Scan for the cell matching the given text and deliver its [X, Y] coordinate at center. 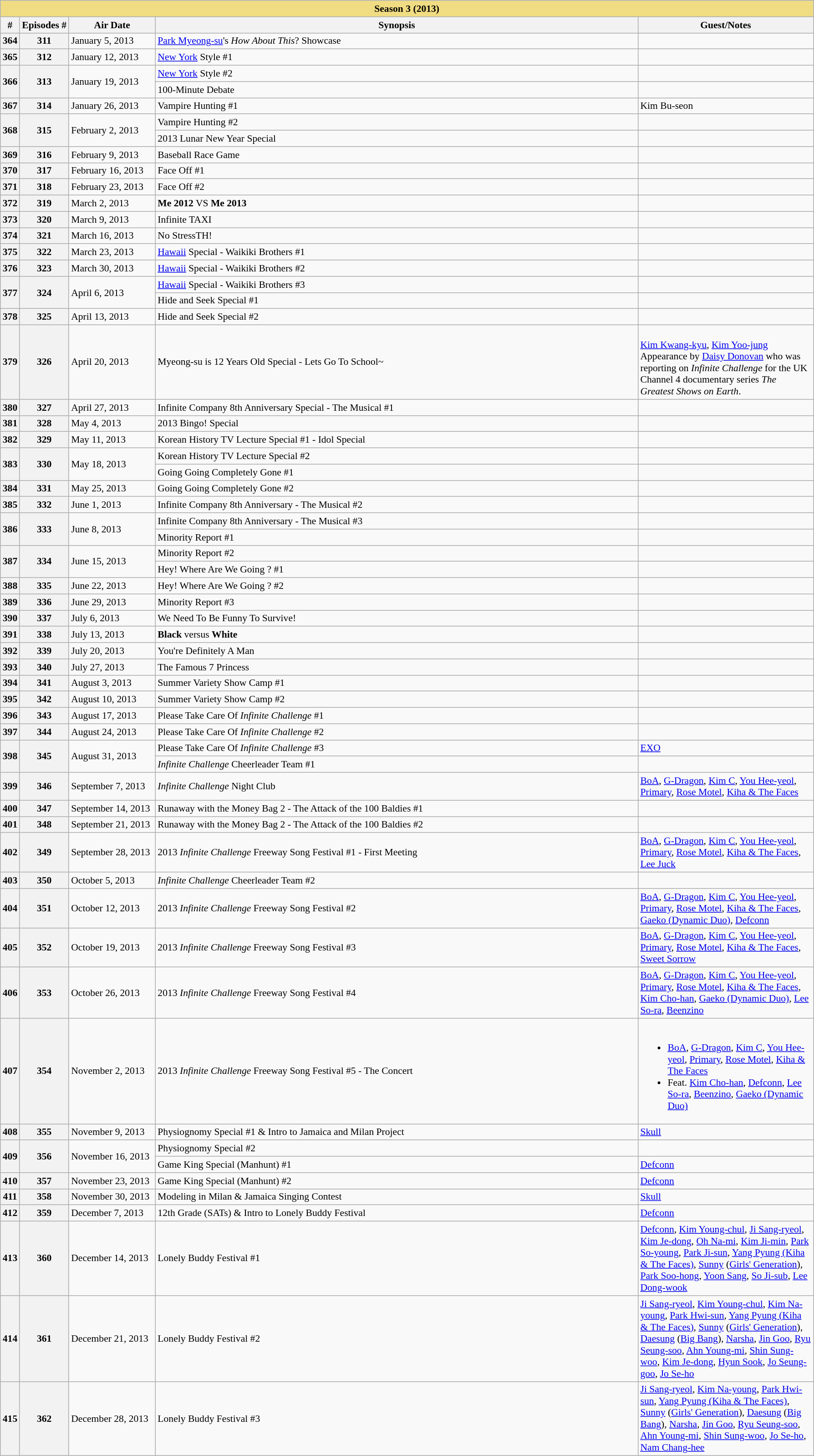
351 [44, 908]
Air Date [112, 25]
320 [44, 220]
358 [44, 1197]
404 [10, 908]
407 [10, 1071]
Physiognomy Special #1 & Intro to Jamaica and Milan Project [397, 1132]
394 [10, 683]
BoA, G-Dragon, Kim C, You Hee-yeol, Primary, Rose Motel, Kiha & The Faces, Sweet Sorrow [726, 947]
374 [10, 236]
362 [44, 1418]
369 [10, 155]
321 [44, 236]
361 [44, 1339]
Myeong-su is 12 Years Old Special - Lets Go To School~ [397, 363]
325 [44, 317]
314 [44, 106]
12th Grade (SATs) & Intro to Lonely Buddy Festival [397, 1213]
Summer Variety Show Camp #2 [397, 700]
October 12, 2013 [112, 908]
403 [10, 880]
Korean History TV Lecture Special #1 - Idol Special [397, 440]
357 [44, 1181]
311 [44, 41]
328 [44, 424]
392 [10, 651]
January 12, 2013 [112, 57]
324 [44, 292]
340 [44, 667]
391 [10, 635]
Hawaii Special - Waikiki Brothers #2 [397, 268]
379 [10, 363]
399 [10, 786]
February 23, 2013 [112, 187]
October 26, 2013 [112, 993]
341 [44, 683]
Infinite Company 8th Anniversary - The Musical #2 [397, 505]
Infinite Company 8th Anniversary Special - The Musical #1 [397, 408]
384 [10, 489]
344 [44, 732]
415 [10, 1418]
370 [10, 171]
368 [10, 130]
406 [10, 993]
326 [44, 363]
405 [10, 947]
316 [44, 155]
2013 Infinite Challenge Freeway Song Festival #4 [397, 993]
Infinite TAXI [397, 220]
414 [10, 1339]
Season 3 (2013) [407, 9]
May 4, 2013 [112, 424]
397 [10, 732]
Vampire Hunting #1 [397, 106]
349 [44, 853]
411 [10, 1197]
Kim Bu-seon [726, 106]
2013 Bingo! Special [397, 424]
378 [10, 317]
Game King Special (Manhunt) #1 [397, 1165]
Minority Report #2 [397, 553]
Me 2012 VS Me 2013 [397, 204]
# [10, 25]
EXO [726, 748]
September 28, 2013 [112, 853]
Park Myeong-su's How About This? Showcase [397, 41]
Infinite Challenge Cheerleader Team #1 [397, 765]
October 5, 2013 [112, 880]
408 [10, 1132]
2013 Infinite Challenge Freeway Song Festival #2 [397, 908]
November 16, 2013 [112, 1157]
336 [44, 602]
Hawaii Special - Waikiki Brothers #3 [397, 285]
365 [10, 57]
330 [44, 465]
312 [44, 57]
Lonely Buddy Festival #2 [397, 1339]
412 [10, 1213]
409 [10, 1157]
Runaway with the Money Bag 2 - The Attack of the 100 Baldies #2 [397, 825]
March 23, 2013 [112, 252]
2013 Infinite Challenge Freeway Song Festival #5 - The Concert [397, 1071]
July 27, 2013 [112, 667]
April 13, 2013 [112, 317]
Minority Report #1 [397, 537]
347 [44, 808]
November 2, 2013 [112, 1071]
June 22, 2013 [112, 586]
March 30, 2013 [112, 268]
BoA, G-Dragon, Kim C, You Hee-yeol, Primary, Rose Motel, Kiha & The Faces, Gaeko (Dynamic Duo), Defconn [726, 908]
395 [10, 700]
February 2, 2013 [112, 130]
2013 Lunar New Year Special [397, 138]
315 [44, 130]
398 [10, 756]
402 [10, 853]
Modeling in Milan & Jamaica Singing Contest [397, 1197]
Please Take Care Of Infinite Challenge #3 [397, 748]
Please Take Care Of Infinite Challenge #2 [397, 732]
August 31, 2013 [112, 756]
Hey! Where Are We Going ? #1 [397, 570]
355 [44, 1132]
346 [44, 786]
350 [44, 880]
366 [10, 82]
396 [10, 716]
354 [44, 1071]
335 [44, 586]
2013 Infinite Challenge Freeway Song Festival #3 [397, 947]
Lonely Buddy Festival #1 [397, 1259]
380 [10, 408]
331 [44, 489]
Infinite Challenge Cheerleader Team #2 [397, 880]
April 20, 2013 [112, 363]
387 [10, 561]
359 [44, 1213]
BoA, G-Dragon, Kim C, You Hee-yeol, Primary, Rose Motel, Kiha & The FacesFeat. Kim Cho-han, Defconn, Lee So-ra, Beenzino, Gaeko (Dynamic Duo) [726, 1071]
Episodes # [44, 25]
March 16, 2013 [112, 236]
BoA, G-Dragon, Kim C, You Hee-yeol, Primary, Rose Motel, Kiha & The Faces, Lee Juck [726, 853]
August 3, 2013 [112, 683]
January 26, 2013 [112, 106]
329 [44, 440]
342 [44, 700]
317 [44, 171]
367 [10, 106]
313 [44, 82]
Synopsis [397, 25]
319 [44, 204]
April 27, 2013 [112, 408]
July 20, 2013 [112, 651]
The Famous 7 Princess [397, 667]
February 16, 2013 [112, 171]
Hide and Seek Special #1 [397, 301]
August 10, 2013 [112, 700]
June 15, 2013 [112, 561]
Vampire Hunting #2 [397, 123]
401 [10, 825]
Summer Variety Show Camp #1 [397, 683]
353 [44, 993]
BoA, G-Dragon, Kim C, You Hee-yeol, Primary, Rose Motel, Kiha & The Faces [726, 786]
383 [10, 465]
Black versus White [397, 635]
December 14, 2013 [112, 1259]
March 9, 2013 [112, 220]
January 19, 2013 [112, 82]
Infinite Challenge Night Club [397, 786]
Runaway with the Money Bag 2 - The Attack of the 100 Baldies #1 [397, 808]
December 28, 2013 [112, 1418]
348 [44, 825]
376 [10, 268]
New York Style #1 [397, 57]
332 [44, 505]
June 1, 2013 [112, 505]
No StressTH! [397, 236]
381 [10, 424]
334 [44, 561]
October 19, 2013 [112, 947]
Physiognomy Special #2 [397, 1149]
You're Definitely A Man [397, 651]
Please Take Care Of Infinite Challenge #1 [397, 716]
Minority Report #3 [397, 602]
Korean History TV Lecture Special #2 [397, 456]
Lonely Buddy Festival #3 [397, 1418]
386 [10, 529]
356 [44, 1157]
June 29, 2013 [112, 602]
November 9, 2013 [112, 1132]
337 [44, 618]
400 [10, 808]
323 [44, 268]
September 14, 2013 [112, 808]
BoA, G-Dragon, Kim C, You Hee-yeol, Primary, Rose Motel, Kiha & The Faces, Kim Cho-han, Gaeko (Dynamic Duo), Lee So-ra, Beenzino [726, 993]
318 [44, 187]
345 [44, 756]
Baseball Race Game [397, 155]
Infinite Company 8th Anniversary - The Musical #3 [397, 521]
We Need To Be Funny To Survive! [397, 618]
372 [10, 204]
393 [10, 667]
364 [10, 41]
333 [44, 529]
March 2, 2013 [112, 204]
371 [10, 187]
373 [10, 220]
382 [10, 440]
Face Off #2 [397, 187]
September 7, 2013 [112, 786]
327 [44, 408]
377 [10, 292]
2013 Infinite Challenge Freeway Song Festival #1 - First Meeting [397, 853]
385 [10, 505]
Going Going Completely Gone #2 [397, 489]
November 30, 2013 [112, 1197]
November 23, 2013 [112, 1181]
Going Going Completely Gone #1 [397, 472]
May 18, 2013 [112, 465]
September 21, 2013 [112, 825]
Hey! Where Are We Going ? #2 [397, 586]
August 17, 2013 [112, 716]
343 [44, 716]
August 24, 2013 [112, 732]
390 [10, 618]
February 9, 2013 [112, 155]
New York Style #2 [397, 74]
375 [10, 252]
July 13, 2013 [112, 635]
410 [10, 1181]
338 [44, 635]
June 8, 2013 [112, 529]
388 [10, 586]
May 11, 2013 [112, 440]
Game King Special (Manhunt) #2 [397, 1181]
April 6, 2013 [112, 292]
Face Off #1 [397, 171]
389 [10, 602]
July 6, 2013 [112, 618]
December 21, 2013 [112, 1339]
352 [44, 947]
322 [44, 252]
339 [44, 651]
360 [44, 1259]
January 5, 2013 [112, 41]
December 7, 2013 [112, 1213]
100-Minute Debate [397, 90]
413 [10, 1259]
Hide and Seek Special #2 [397, 317]
May 25, 2013 [112, 489]
Hawaii Special - Waikiki Brothers #1 [397, 252]
Guest/Notes [726, 25]
